Extract the [X, Y] coordinate from the center of the cell holding the provided text.  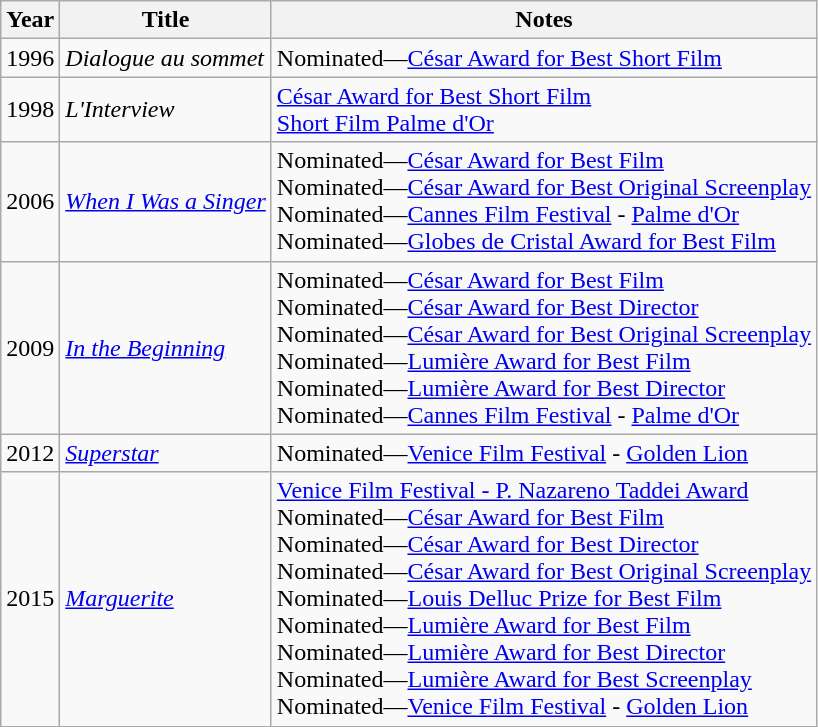
When I Was a Singer [166, 202]
Dialogue au sommet [166, 58]
Year [30, 20]
Nominated—Venice Film Festival - Golden Lion [544, 453]
Superstar [166, 453]
L'Interview [166, 110]
In the Beginning [166, 348]
2006 [30, 202]
Nominated—César Award for Best Short Film [544, 58]
Title [166, 20]
1996 [30, 58]
Notes [544, 20]
2012 [30, 453]
Marguerite [166, 599]
César Award for Best Short FilmShort Film Palme d'Or [544, 110]
2015 [30, 599]
2009 [30, 348]
1998 [30, 110]
